Return the [x, y] coordinate for the center point of the cell that contains the specified text.  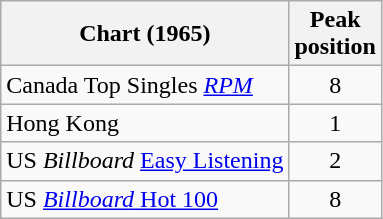
US Billboard Hot 100 [145, 199]
Hong Kong [145, 123]
Peakposition [335, 34]
US Billboard Easy Listening [145, 161]
Chart (1965) [145, 34]
Canada Top Singles RPM [145, 85]
2 [335, 161]
1 [335, 123]
